From the cell containing the given text, extract its center point as [x, y] coordinate. 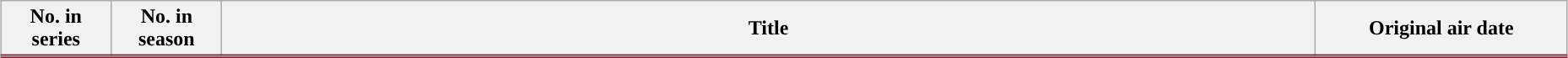
Original air date [1441, 29]
No. inseason [167, 29]
Title [768, 29]
No. inseries [56, 29]
